Return the (X, Y) coordinate for the center point of the cell that contains the specified text.  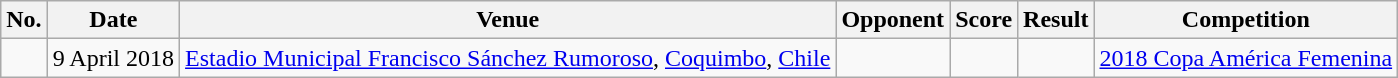
Result (1056, 20)
No. (24, 20)
2018 Copa América Femenina (1246, 58)
Competition (1246, 20)
9 April 2018 (113, 58)
Date (113, 20)
Opponent (893, 20)
Estadio Municipal Francisco Sánchez Rumoroso, Coquimbo, Chile (508, 58)
Score (984, 20)
Venue (508, 20)
